Return [x, y] of the center of cell containing provided text 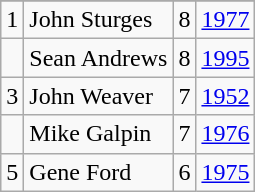
Gene Ford [98, 172]
1995 [226, 58]
1952 [226, 96]
1976 [226, 134]
3 [12, 96]
5 [12, 172]
6 [184, 172]
Sean Andrews [98, 58]
1 [12, 20]
Mike Galpin [98, 134]
1977 [226, 20]
John Sturges [98, 20]
1975 [226, 172]
John Weaver [98, 96]
